Determine the (x, y) coordinate at the center of the cell enclosing the given text.  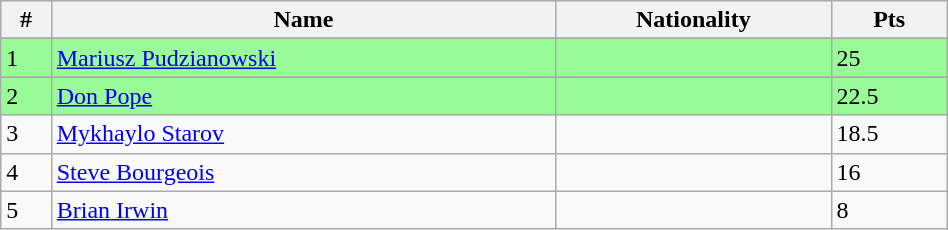
4 (26, 172)
Nationality (694, 20)
16 (889, 172)
Steve Bourgeois (303, 172)
2 (26, 96)
Brian Irwin (303, 210)
8 (889, 210)
1 (26, 58)
Mariusz Pudzianowski (303, 58)
Pts (889, 20)
18.5 (889, 134)
22.5 (889, 96)
# (26, 20)
Don Pope (303, 96)
Name (303, 20)
Mykhaylo Starov (303, 134)
5 (26, 210)
3 (26, 134)
25 (889, 58)
